Return [x, y] of the center of cell containing provided text 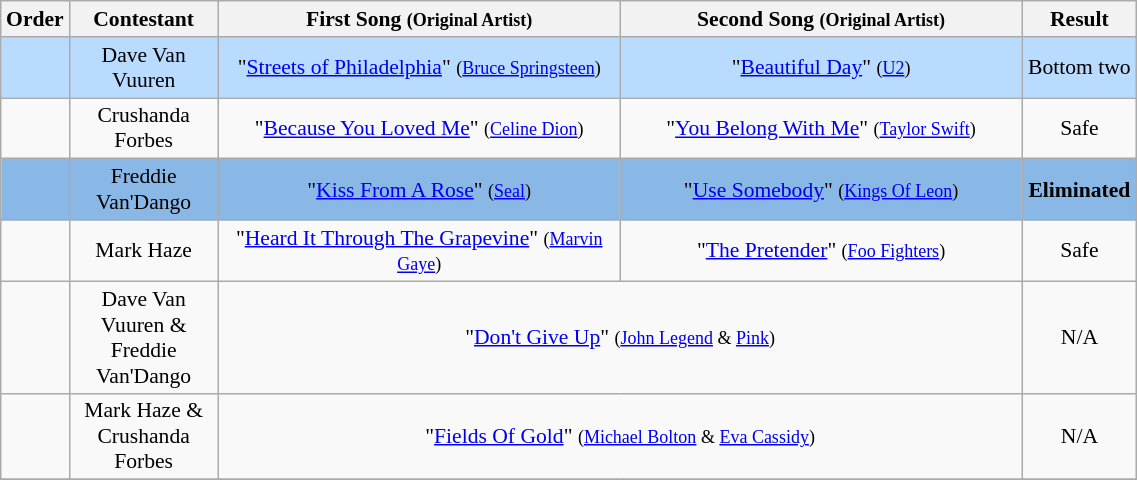
"You Belong With Me" (Taylor Swift) [821, 128]
Dave Van Vuuren [144, 68]
Contestant [144, 19]
"Streets of Philadelphia" (Bruce Springsteen) [419, 68]
"Because You Loved Me" (Celine Dion) [419, 128]
"The Pretender" (Foo Fighters) [821, 250]
Freddie Van'Dango [144, 190]
"Beautiful Day" (U2) [821, 68]
Mark Haze [144, 250]
Mark Haze & Crushanda Forbes [144, 436]
Order [35, 19]
Second Song (Original Artist) [821, 19]
Bottom two [1080, 68]
Result [1080, 19]
Dave Van Vuuren & Freddie Van'Dango [144, 337]
Crushanda Forbes [144, 128]
First Song (Original Artist) [419, 19]
"Use Somebody" (Kings Of Leon) [821, 190]
"Fields Of Gold" (Michael Bolton & Eva Cassidy) [620, 436]
"Kiss From A Rose" (Seal) [419, 190]
"Heard It Through The Grapevine" (Marvin Gaye) [419, 250]
"Don't Give Up" (John Legend & Pink) [620, 337]
Eliminated [1080, 190]
